Return the [x, y] coordinate for the center point of the cell that contains the specified text.  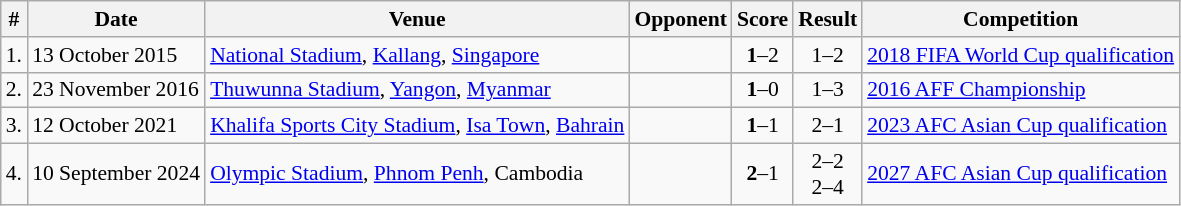
3. [14, 126]
Result [828, 19]
Date [116, 19]
1–1 [762, 126]
Opponent [680, 19]
2018 FIFA World Cup qualification [1020, 55]
Khalifa Sports City Stadium, Isa Town, Bahrain [417, 126]
2027 AFC Asian Cup qualification [1020, 174]
Thuwunna Stadium, Yangon, Myanmar [417, 90]
Venue [417, 19]
12 October 2021 [116, 126]
2–2 2–4 [828, 174]
13 October 2015 [116, 55]
Competition [1020, 19]
National Stadium, Kallang, Singapore [417, 55]
23 November 2016 [116, 90]
10 September 2024 [116, 174]
# [14, 19]
2016 AFF Championship [1020, 90]
4. [14, 174]
2. [14, 90]
Score [762, 19]
1–3 [828, 90]
Olympic Stadium, Phnom Penh, Cambodia [417, 174]
1–0 [762, 90]
1. [14, 55]
2023 AFC Asian Cup qualification [1020, 126]
